Pinpoint the cell where the given text exists, returning its (x, y) midpoint coordinate. 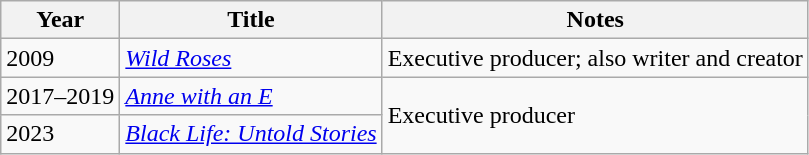
Notes (595, 20)
Executive producer; also writer and creator (595, 58)
2023 (60, 134)
2017–2019 (60, 96)
Wild Roses (251, 58)
Year (60, 20)
2009 (60, 58)
Anne with an E (251, 96)
Executive producer (595, 115)
Title (251, 20)
Black Life: Untold Stories (251, 134)
